From the cell containing the given text, extract its center point as [x, y] coordinate. 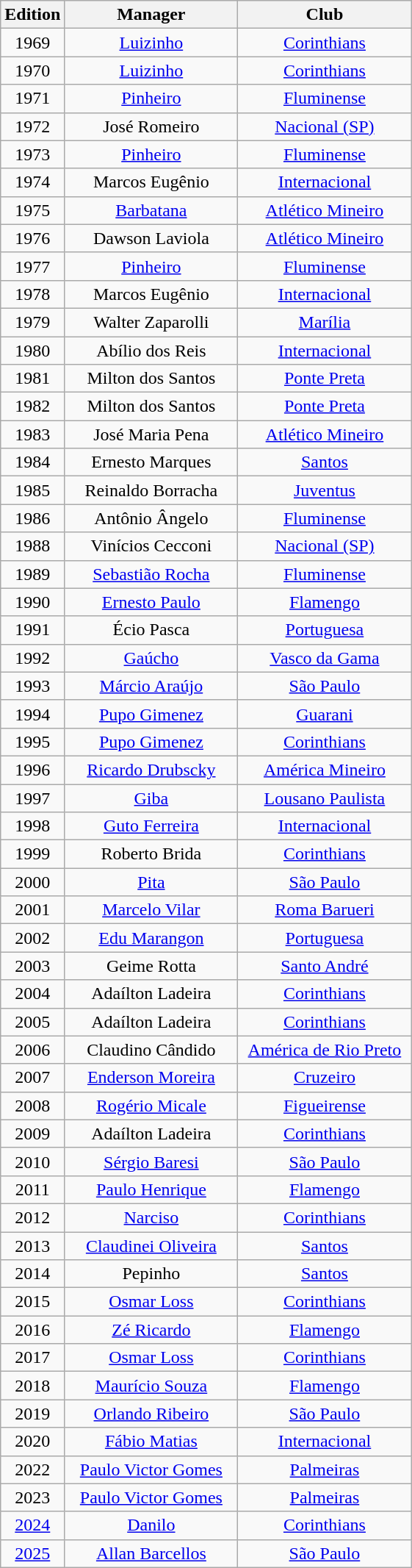
2024 [32, 1525]
Guto Ferreira [151, 826]
1983 [32, 434]
2004 [32, 994]
Lousano Paulista [325, 798]
1971 [32, 99]
1999 [32, 854]
Maurício Souza [151, 1386]
Enderson Moreira [151, 1078]
Reinaldo Borracha [151, 490]
Claudino Cândido [151, 1050]
1998 [32, 826]
Antônio Ângelo [151, 518]
Márcio Araújo [151, 686]
Barbatana [151, 210]
Fábio Matias [151, 1442]
1989 [32, 574]
Figueirense [325, 1106]
2020 [32, 1442]
Ernesto Paulo [151, 602]
América Mineiro [325, 770]
Dawson Laviola [151, 238]
Edition [32, 15]
Sebastião Rocha [151, 574]
2019 [32, 1414]
Santo André [325, 966]
Edu Marangon [151, 938]
2018 [32, 1386]
Juventus [325, 490]
José Maria Pena [151, 434]
Rogério Micale [151, 1106]
1990 [32, 602]
1974 [32, 182]
2014 [32, 1274]
1973 [32, 154]
Orlando Ribeiro [151, 1414]
1994 [32, 714]
Sérgio Baresi [151, 1161]
2012 [32, 1217]
2000 [32, 882]
América de Rio Preto [325, 1050]
1984 [32, 462]
2008 [32, 1106]
2010 [32, 1161]
1981 [32, 379]
1986 [32, 518]
2009 [32, 1134]
1976 [32, 238]
2011 [32, 1189]
Vinícios Cecconi [151, 546]
1982 [32, 407]
Giba [151, 798]
Roma Barueri [325, 910]
2025 [32, 1553]
2003 [32, 966]
José Romeiro [151, 126]
2015 [32, 1302]
Roberto Brida [151, 854]
Pepinho [151, 1274]
1985 [32, 490]
Paulo Henrique [151, 1189]
2007 [32, 1078]
1991 [32, 630]
2016 [32, 1330]
1969 [32, 43]
Geime Rotta [151, 966]
1975 [32, 210]
2002 [32, 938]
2017 [32, 1358]
1988 [32, 546]
1995 [32, 742]
Ernesto Marques [151, 462]
2001 [32, 910]
Allan Barcellos [151, 1553]
Écio Pasca [151, 630]
Vasco da Gama [325, 658]
1996 [32, 770]
Walter Zaparolli [151, 322]
Marília [325, 322]
2013 [32, 1246]
2005 [32, 1022]
1993 [32, 686]
1972 [32, 126]
Manager [151, 15]
Guarani [325, 714]
1979 [32, 322]
2023 [32, 1497]
1992 [32, 658]
Pita [151, 882]
Cruzeiro [325, 1078]
Zé Ricardo [151, 1330]
Abílio dos Reis [151, 351]
Ricardo Drubscky [151, 770]
Narciso [151, 1217]
1970 [32, 71]
Club [325, 15]
Gaúcho [151, 658]
Claudinei Oliveira [151, 1246]
Marcelo Vilar [151, 910]
1977 [32, 266]
2006 [32, 1050]
2022 [32, 1469]
1980 [32, 351]
1978 [32, 294]
1997 [32, 798]
Danilo [151, 1525]
